Locate the cell with the specified text and output its (X, Y) center coordinate. 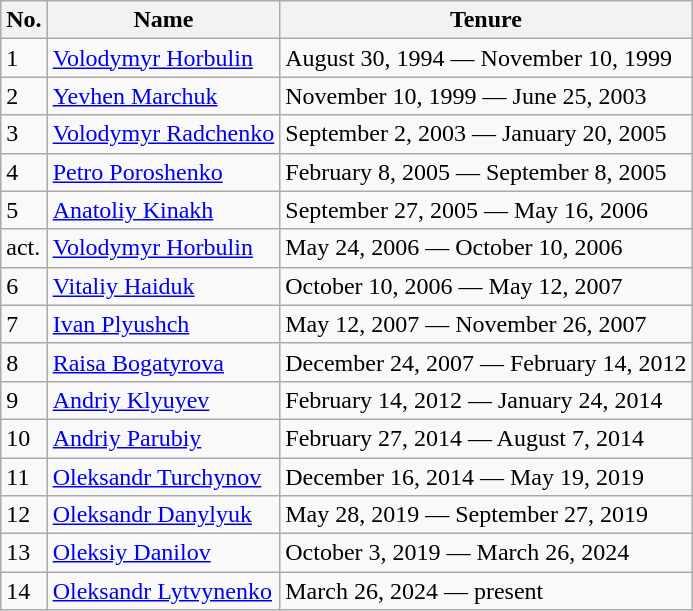
Vitaliy Haiduk (164, 286)
Tenure (486, 20)
March 26, 2024 — present (486, 591)
Raisa Bogatyrova (164, 362)
Petro Poroshenko (164, 172)
Oleksandr Danylyuk (164, 515)
5 (24, 210)
Anatoliy Kinakh (164, 210)
February 27, 2014 — August 7, 2014 (486, 438)
December 16, 2014 — May 19, 2019 (486, 477)
Ivan Plyushch (164, 324)
Oleksiy Danilov (164, 553)
May 24, 2006 — October 10, 2006 (486, 248)
August 30, 1994 — November 10, 1999 (486, 58)
Andriy Parubiy (164, 438)
act. (24, 248)
September 27, 2005 — May 16, 2006 (486, 210)
February 14, 2012 — January 24, 2014 (486, 400)
3 (24, 134)
October 3, 2019 — March 26, 2024 (486, 553)
1 (24, 58)
12 (24, 515)
May 12, 2007 — November 26, 2007 (486, 324)
10 (24, 438)
November 10, 1999 — June 25, 2003 (486, 96)
October 10, 2006 — May 12, 2007 (486, 286)
6 (24, 286)
No. (24, 20)
14 (24, 591)
Oleksandr Lytvynenko (164, 591)
13 (24, 553)
7 (24, 324)
Name (164, 20)
December 24, 2007 — February 14, 2012 (486, 362)
Oleksandr Turchynov (164, 477)
February 8, 2005 — September 8, 2005 (486, 172)
Andriy Klyuyev (164, 400)
Yevhen Marchuk (164, 96)
8 (24, 362)
4 (24, 172)
Volodymyr Radchenko (164, 134)
9 (24, 400)
2 (24, 96)
11 (24, 477)
September 2, 2003 — January 20, 2005 (486, 134)
May 28, 2019 — September 27, 2019 (486, 515)
